Extract the [X, Y] coordinate from the center of the cell holding the provided text.  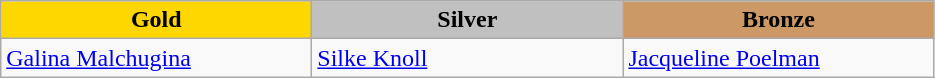
Silver [468, 20]
Silke Knoll [468, 58]
Gold [156, 20]
Jacqueline Poelman [778, 58]
Galina Malchugina [156, 58]
Bronze [778, 20]
